Return (X, Y) of the center of cell containing provided text 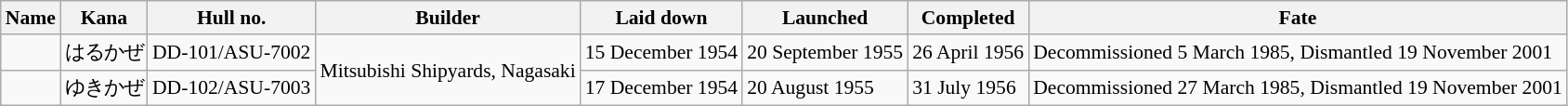
Laid down (661, 18)
15 December 1954 (661, 52)
Mitsubishi Shipyards, Nagasaki (448, 71)
ゆきかぜ (104, 87)
17 December 1954 (661, 87)
Builder (448, 18)
Hull no. (231, 18)
Completed (968, 18)
DD-101/ASU-7002 (231, 52)
Name (31, 18)
31 July 1956 (968, 87)
20 August 1955 (825, 87)
DD-102/ASU-7003 (231, 87)
はるかぜ (104, 52)
20 September 1955 (825, 52)
Decommissioned 27 March 1985, Dismantled 19 November 2001 (1298, 87)
Fate (1298, 18)
Kana (104, 18)
Decommissioned 5 March 1985, Dismantled 19 November 2001 (1298, 52)
Launched (825, 18)
26 April 1956 (968, 52)
